For the text-containing cell, return its midpoint in [X, Y] coordinate format. 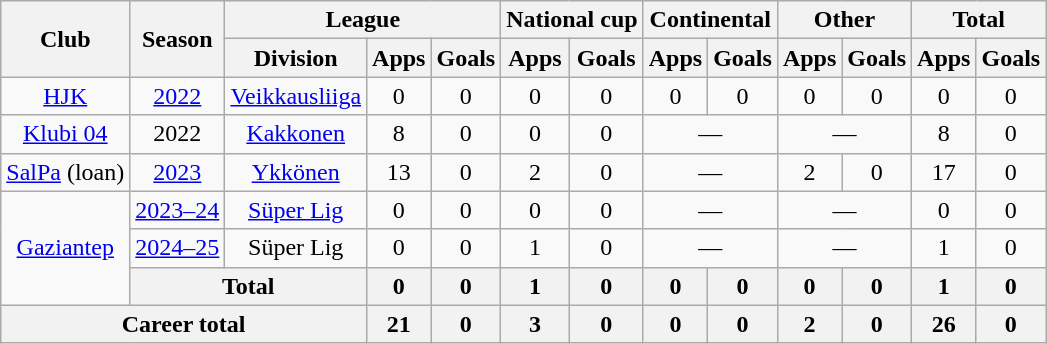
Klubi 04 [66, 134]
Kakkonen [296, 134]
HJK [66, 96]
Season [178, 39]
26 [944, 324]
League [363, 20]
21 [399, 324]
Division [296, 58]
SalPa (loan) [66, 172]
3 [535, 324]
Gaziantep [66, 248]
Club [66, 39]
13 [399, 172]
2023–24 [178, 210]
Ykkönen [296, 172]
2024–25 [178, 248]
National cup [572, 20]
2023 [178, 172]
Career total [184, 324]
Veikkausliiga [296, 96]
Continental [710, 20]
17 [944, 172]
Other [844, 20]
